Identify which cell holds the provided text, then report its [x, y] central coordinate. 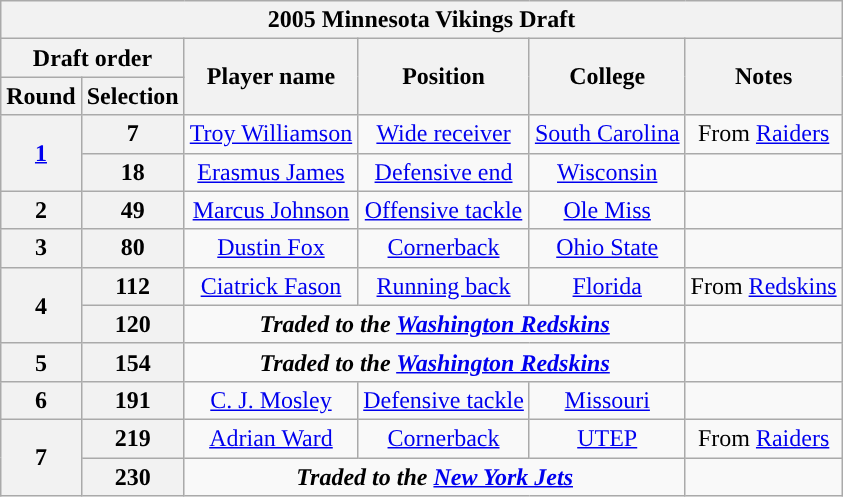
1 [41, 153]
South Carolina [607, 134]
Running back [444, 286]
80 [132, 248]
4 [41, 305]
UTEP [607, 438]
Defensive tackle [444, 400]
Missouri [607, 400]
6 [41, 400]
Dustin Fox [270, 248]
Adrian Ward [270, 438]
49 [132, 210]
219 [132, 438]
Defensive end [444, 172]
Ohio State [607, 248]
Offensive tackle [444, 210]
Selection [132, 96]
18 [132, 172]
Draft order [92, 58]
Ole Miss [607, 210]
112 [132, 286]
From Redskins [764, 286]
Notes [764, 77]
Position [444, 77]
Troy Williamson [270, 134]
5 [41, 362]
191 [132, 400]
2 [41, 210]
Marcus Johnson [270, 210]
2005 Minnesota Vikings Draft [422, 20]
Player name [270, 77]
Traded to the New York Jets [434, 477]
Erasmus James [270, 172]
C. J. Mosley [270, 400]
Wisconsin [607, 172]
Round [41, 96]
120 [132, 324]
College [607, 77]
Wide receiver [444, 134]
Florida [607, 286]
154 [132, 362]
Ciatrick Fason [270, 286]
3 [41, 248]
230 [132, 477]
